Locate the cell with the specified text and output its (x, y) center coordinate. 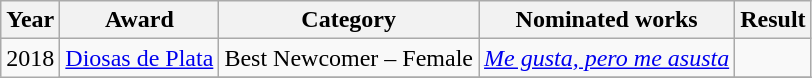
Year (30, 20)
Result (773, 20)
Award (140, 20)
Category (349, 20)
Nominated works (607, 20)
2018 (30, 58)
Diosas de Plata (140, 58)
Me gusta, pero me asusta (607, 58)
Best Newcomer – Female (349, 58)
